Extract the (X, Y) coordinate from the center of the cell holding the provided text.  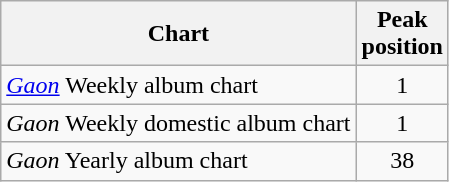
Gaon Yearly album chart (178, 161)
Chart (178, 34)
Peakposition (402, 34)
Gaon Weekly domestic album chart (178, 123)
Gaon Weekly album chart (178, 85)
38 (402, 161)
